Identify which cell holds the provided text, then report its [X, Y] central coordinate. 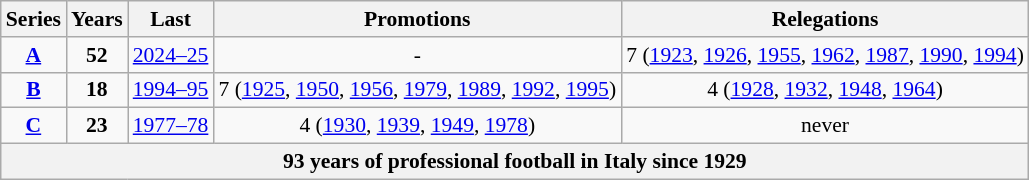
23 [97, 126]
never [825, 126]
2024–25 [171, 55]
- [417, 55]
4 (1930, 1939, 1949, 1978) [417, 126]
52 [97, 55]
1977–78 [171, 126]
Years [97, 19]
B [34, 90]
Relegations [825, 19]
7 (1925, 1950, 1956, 1979, 1989, 1992, 1995) [417, 90]
Promotions [417, 19]
1994–95 [171, 90]
C [34, 126]
7 (1923, 1926, 1955, 1962, 1987, 1990, 1994) [825, 55]
Last [171, 19]
93 years of professional football in Italy since 1929 [515, 162]
Series [34, 19]
4 (1928, 1932, 1948, 1964) [825, 90]
A [34, 55]
18 [97, 90]
